Determine the (X, Y) coordinate at the center of the cell enclosing the given text.  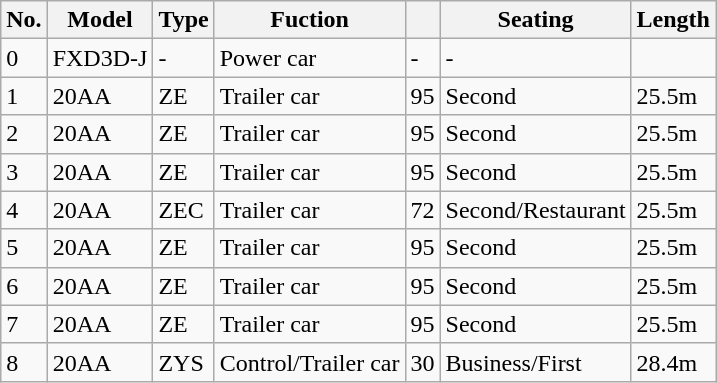
Model (100, 20)
5 (24, 248)
4 (24, 210)
30 (422, 362)
Second/Restaurant (536, 210)
72 (422, 210)
Power car (310, 58)
0 (24, 58)
Seating (536, 20)
Business/First (536, 362)
7 (24, 324)
6 (24, 286)
Fuction (310, 20)
3 (24, 172)
No. (24, 20)
8 (24, 362)
ZEC (184, 210)
28.4m (673, 362)
2 (24, 134)
Control/Trailer car (310, 362)
1 (24, 96)
FXD3D-J (100, 58)
ZYS (184, 362)
Type (184, 20)
Length (673, 20)
